Return (X, Y) of the center of cell containing provided text 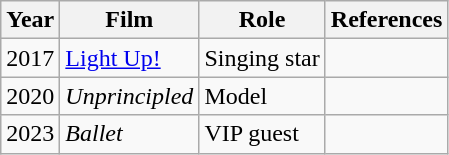
2023 (30, 134)
Unprincipled (130, 96)
2017 (30, 58)
VIP guest (262, 134)
Model (262, 96)
Role (262, 20)
Light Up! (130, 58)
Film (130, 20)
Ballet (130, 134)
2020 (30, 96)
References (386, 20)
Singing star (262, 58)
Year (30, 20)
